Output the (X, Y) coordinate of the center of the cell containing the given text.  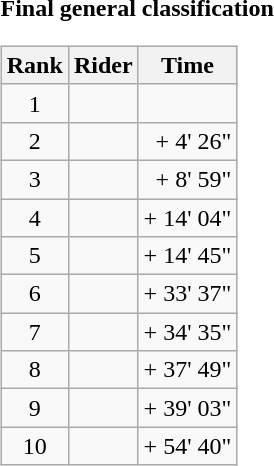
+ 54' 40" (188, 446)
9 (34, 408)
4 (34, 217)
+ 34' 35" (188, 332)
2 (34, 141)
3 (34, 179)
8 (34, 370)
+ 4' 26" (188, 141)
10 (34, 446)
+ 37' 49" (188, 370)
+ 8' 59" (188, 179)
5 (34, 256)
7 (34, 332)
+ 14' 45" (188, 256)
1 (34, 103)
+ 33' 37" (188, 294)
+ 39' 03" (188, 408)
+ 14' 04" (188, 217)
6 (34, 294)
Rank (34, 65)
Rider (103, 65)
Time (188, 65)
